Output the [X, Y] coordinate of the center of the cell containing the given text.  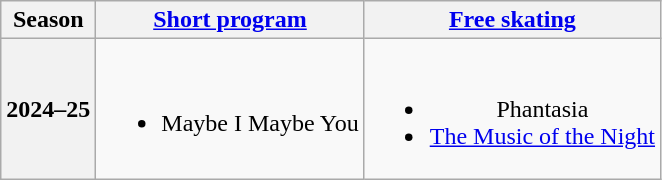
2024–25 [48, 109]
Phantasia The Music of the Night [512, 109]
Maybe I Maybe You [230, 109]
Short program [230, 20]
Season [48, 20]
Free skating [512, 20]
